From the cell containing the given text, extract its center point as (X, Y) coordinate. 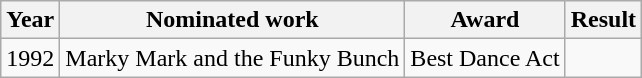
Result (603, 20)
Marky Mark and the Funky Bunch (232, 58)
Nominated work (232, 20)
Year (30, 20)
Award (485, 20)
Best Dance Act (485, 58)
1992 (30, 58)
